Scan for the cell matching the given text and deliver its (x, y) coordinate at center. 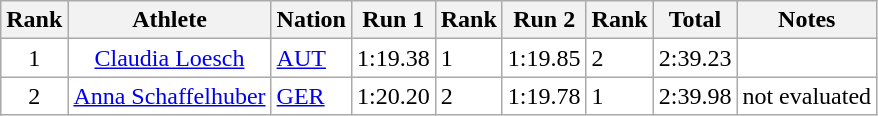
Nation (311, 20)
Claudia Loesch (170, 58)
Notes (807, 20)
Athlete (170, 20)
AUT (311, 58)
Run 2 (544, 20)
GER (311, 96)
Total (695, 20)
2:39.98 (695, 96)
2:39.23 (695, 58)
not evaluated (807, 96)
Anna Schaffelhuber (170, 96)
1:19.85 (544, 58)
1:19.78 (544, 96)
Run 1 (393, 20)
1:20.20 (393, 96)
1:19.38 (393, 58)
